For the text-containing cell, return its midpoint in [X, Y] coordinate format. 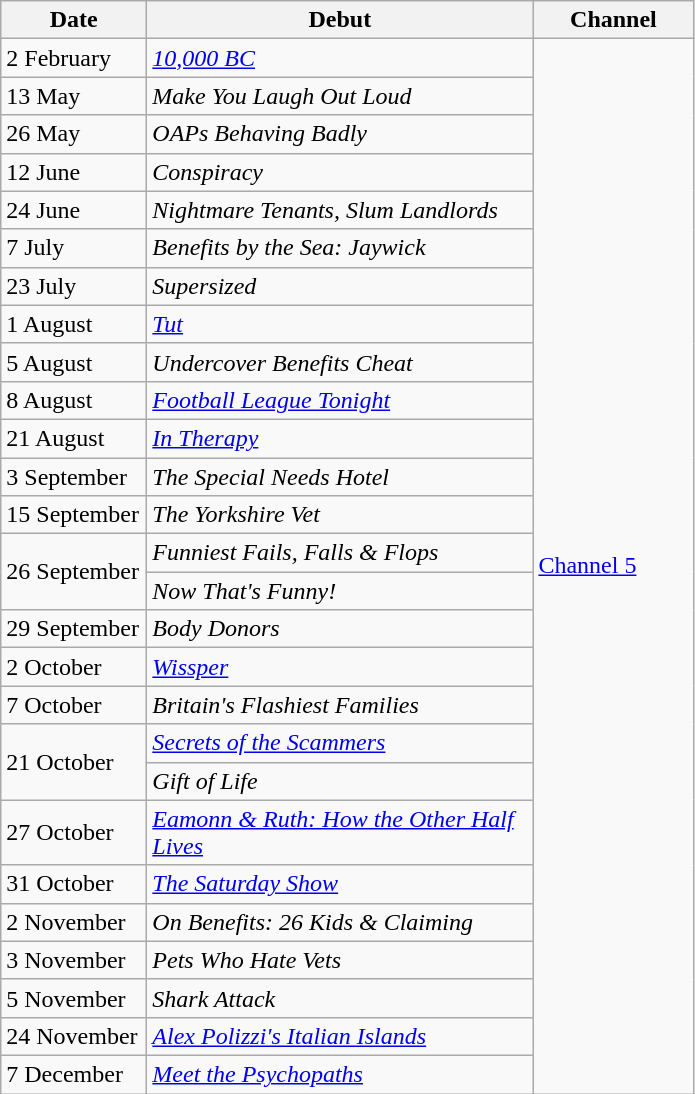
21 October [74, 762]
15 September [74, 515]
Channel 5 [614, 566]
2 October [74, 667]
Alex Polizzi's Italian Islands [340, 1036]
27 October [74, 832]
Tut [340, 324]
Secrets of the Scammers [340, 743]
13 May [74, 96]
Pets Who Hate Vets [340, 960]
On Benefits: 26 Kids & Claiming [340, 922]
Supersized [340, 286]
2 February [74, 58]
2 November [74, 922]
1 August [74, 324]
26 September [74, 572]
Gift of Life [340, 781]
Body Donors [340, 629]
5 November [74, 998]
23 July [74, 286]
Football League Tonight [340, 400]
Meet the Psychopaths [340, 1074]
5 August [74, 362]
Benefits by the Sea: Jaywick [340, 248]
26 May [74, 134]
Wissper [340, 667]
In Therapy [340, 438]
The Yorkshire Vet [340, 515]
29 September [74, 629]
Make You Laugh Out Loud [340, 96]
Shark Attack [340, 998]
12 June [74, 172]
Eamonn & Ruth: How the Other Half Lives [340, 832]
7 October [74, 705]
24 November [74, 1036]
Conspiracy [340, 172]
3 November [74, 960]
3 September [74, 477]
Channel [614, 20]
The Saturday Show [340, 884]
7 December [74, 1074]
Britain's Flashiest Families [340, 705]
31 October [74, 884]
21 August [74, 438]
The Special Needs Hotel [340, 477]
Debut [340, 20]
OAPs Behaving Badly [340, 134]
8 August [74, 400]
24 June [74, 210]
Nightmare Tenants, Slum Landlords [340, 210]
10,000 BC [340, 58]
Funniest Fails, Falls & Flops [340, 553]
7 July [74, 248]
Now That's Funny! [340, 591]
Date [74, 20]
Undercover Benefits Cheat [340, 362]
